Provide the (X, Y) coordinate of the cell's center where the given text is located.  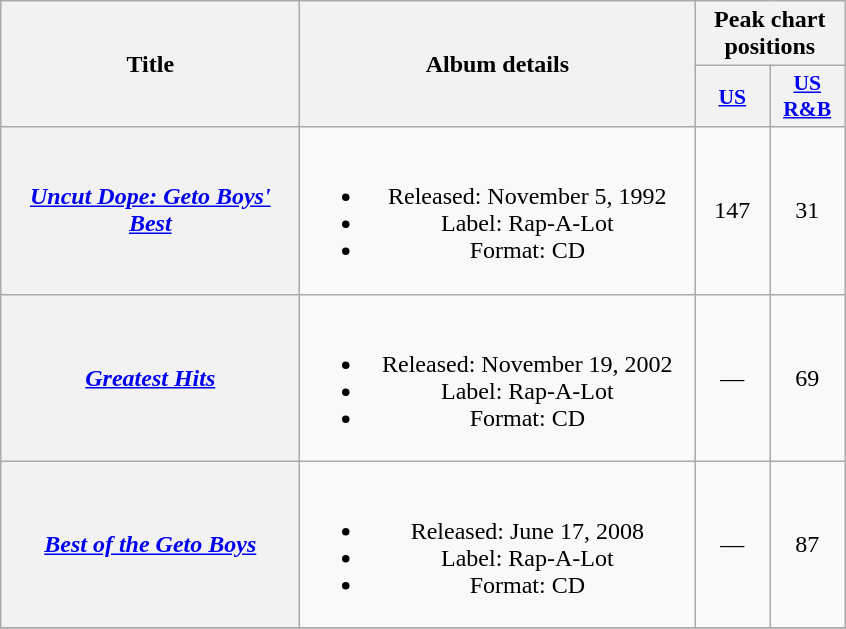
69 (808, 378)
Peak chart positions (770, 34)
Title (150, 64)
Released: June 17, 2008Label: Rap-A-LotFormat: CD (498, 544)
31 (808, 210)
US R&B (808, 96)
Album details (498, 64)
Released: November 5, 1992Label: Rap-A-LotFormat: CD (498, 210)
US (732, 96)
Released: November 19, 2002Label: Rap-A-LotFormat: CD (498, 378)
Best of the Geto Boys (150, 544)
Greatest Hits (150, 378)
87 (808, 544)
147 (732, 210)
Uncut Dope: Geto Boys' Best (150, 210)
